Detect which cell encompasses the target text, then output its (x, y) center coordinate. 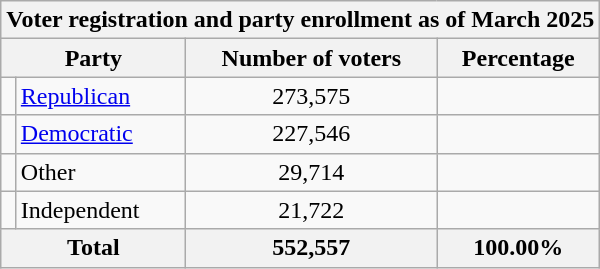
Voter registration and party enrollment as of March 2025 (300, 20)
Other (100, 172)
Number of voters (312, 58)
Total (94, 248)
29,714 (312, 172)
100.00% (518, 248)
227,546 (312, 134)
Independent (100, 210)
21,722 (312, 210)
273,575 (312, 96)
Party (94, 58)
Republican (100, 96)
Percentage (518, 58)
552,557 (312, 248)
Democratic (100, 134)
